Return the (X, Y) coordinate for the center point of the cell that contains the specified text.  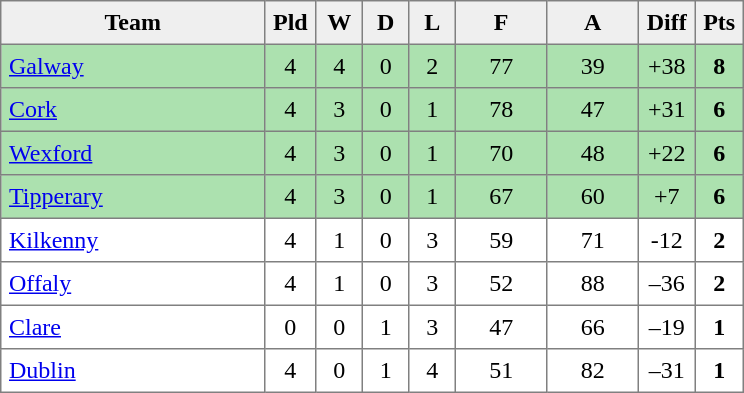
48 (593, 153)
Galway (133, 66)
52 (501, 284)
71 (593, 240)
Diff (666, 23)
+38 (666, 66)
82 (593, 371)
–36 (666, 284)
–19 (666, 327)
51 (501, 371)
77 (501, 66)
–31 (666, 371)
60 (593, 197)
Pts (719, 23)
66 (593, 327)
67 (501, 197)
Cork (133, 110)
+7 (666, 197)
Dublin (133, 371)
D (385, 23)
L (432, 23)
W (339, 23)
Clare (133, 327)
Offaly (133, 284)
Wexford (133, 153)
8 (719, 66)
F (501, 23)
39 (593, 66)
78 (501, 110)
59 (501, 240)
A (593, 23)
Tipperary (133, 197)
Kilkenny (133, 240)
Team (133, 23)
+31 (666, 110)
-12 (666, 240)
+22 (666, 153)
88 (593, 284)
70 (501, 153)
Pld (290, 23)
